Provide the [X, Y] coordinate of the cell's center where the given text is located.  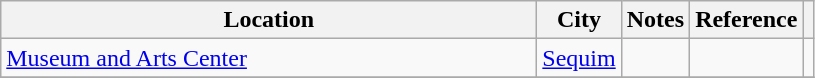
Museum and Arts Center [269, 58]
Notes [655, 20]
Sequim [579, 58]
City [579, 20]
Location [269, 20]
Reference [746, 20]
